From the cell containing the given text, extract its center point as (X, Y) coordinate. 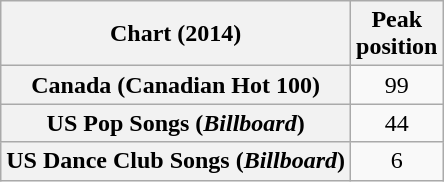
44 (397, 123)
US Dance Club Songs (Billboard) (176, 161)
US Pop Songs (Billboard) (176, 123)
Peakposition (397, 34)
Canada (Canadian Hot 100) (176, 85)
99 (397, 85)
6 (397, 161)
Chart (2014) (176, 34)
